For the text-containing cell, return its midpoint in [X, Y] coordinate format. 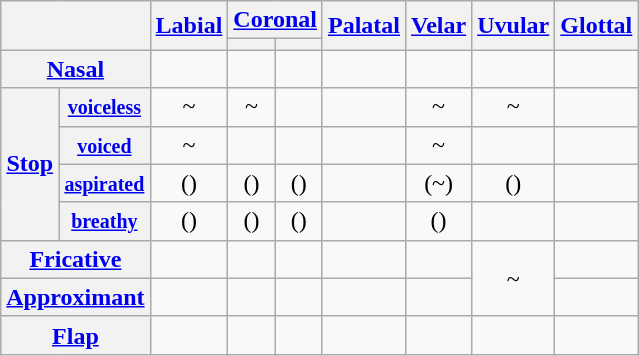
voiceless [104, 107]
breathy [104, 221]
aspirated [104, 183]
Coronal [276, 20]
voiced [104, 145]
Velar [439, 26]
Uvular [514, 26]
Glottal [596, 26]
Flap [76, 335]
Stop [30, 164]
Nasal [76, 69]
Approximant [76, 297]
Labial [189, 26]
Fricative [76, 259]
(~) [439, 183]
Palatal [364, 26]
